Find where the given text appears and provide that cell's center as [x, y] coordinate. 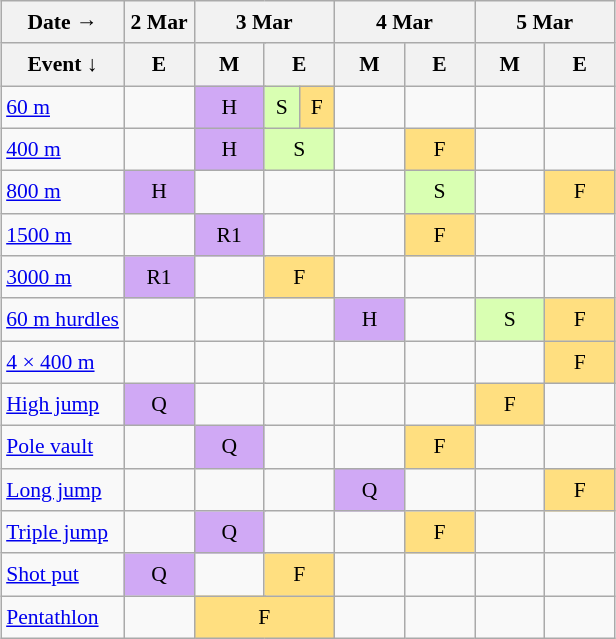
Date → [62, 22]
Long jump [62, 490]
5 Mar [545, 22]
400 m [62, 150]
60 m [62, 108]
4 Mar [404, 22]
60 m hurdles [62, 320]
Shot put [62, 574]
800 m [62, 192]
1500 m [62, 234]
3000 m [62, 278]
Pentathlon [62, 618]
Triple jump [62, 532]
Event ↓ [62, 64]
Pole vault [62, 448]
High jump [62, 404]
3 Mar [264, 22]
4 × 400 m [62, 362]
2 Mar [159, 22]
